Determine the (x, y) coordinate at the center of the cell enclosing the given text.  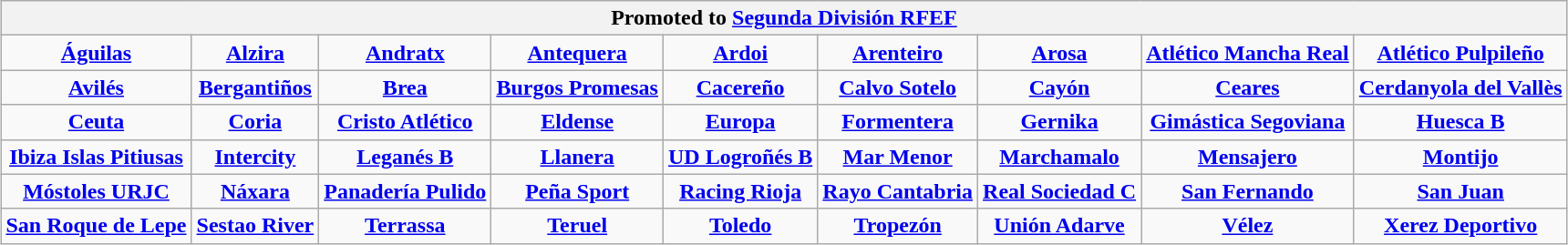
Teruel (578, 226)
Mensajero (1248, 157)
Brea (405, 87)
San Fernando (1248, 191)
Panadería Pulido (405, 191)
Europa (740, 122)
Móstoles URJC (97, 191)
Terrassa (405, 226)
Cerdanyola del Vallès (1460, 87)
Promoted to Segunda División RFEF (784, 18)
San Roque de Lepe (97, 226)
Ardoi (740, 53)
San Juan (1460, 191)
Ceares (1248, 87)
Gimástica Segoviana (1248, 122)
Cristo Atlético (405, 122)
Andratx (405, 53)
Coria (255, 122)
Leganés B (405, 157)
Atlético Mancha Real (1248, 53)
Mar Menor (898, 157)
Tropezón (898, 226)
Formentera (898, 122)
Xerez Deportivo (1460, 226)
Ceuta (97, 122)
Cayón (1059, 87)
Peña Sport (578, 191)
Bergantiños (255, 87)
Náxara (255, 191)
Ibiza Islas Pitiusas (97, 157)
Gernika (1059, 122)
Eldense (578, 122)
Rayo Cantabria (898, 191)
Vélez (1248, 226)
Sestao River (255, 226)
Montijo (1460, 157)
Real Sociedad C (1059, 191)
Arosa (1059, 53)
Atlético Pulpileño (1460, 53)
Avilés (97, 87)
Unión Adarve (1059, 226)
Arenteiro (898, 53)
Águilas (97, 53)
Marchamalo (1059, 157)
Toledo (740, 226)
Racing Rioja (740, 191)
Antequera (578, 53)
Burgos Promesas (578, 87)
Huesca B (1460, 122)
Alzira (255, 53)
Calvo Sotelo (898, 87)
UD Logroñés B (740, 157)
Llanera (578, 157)
Cacereño (740, 87)
Intercity (255, 157)
